Extract the (X, Y) coordinate from the center of the cell holding the provided text.  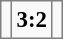
3:2 (32, 20)
